Return (x, y) of the center of cell containing provided text 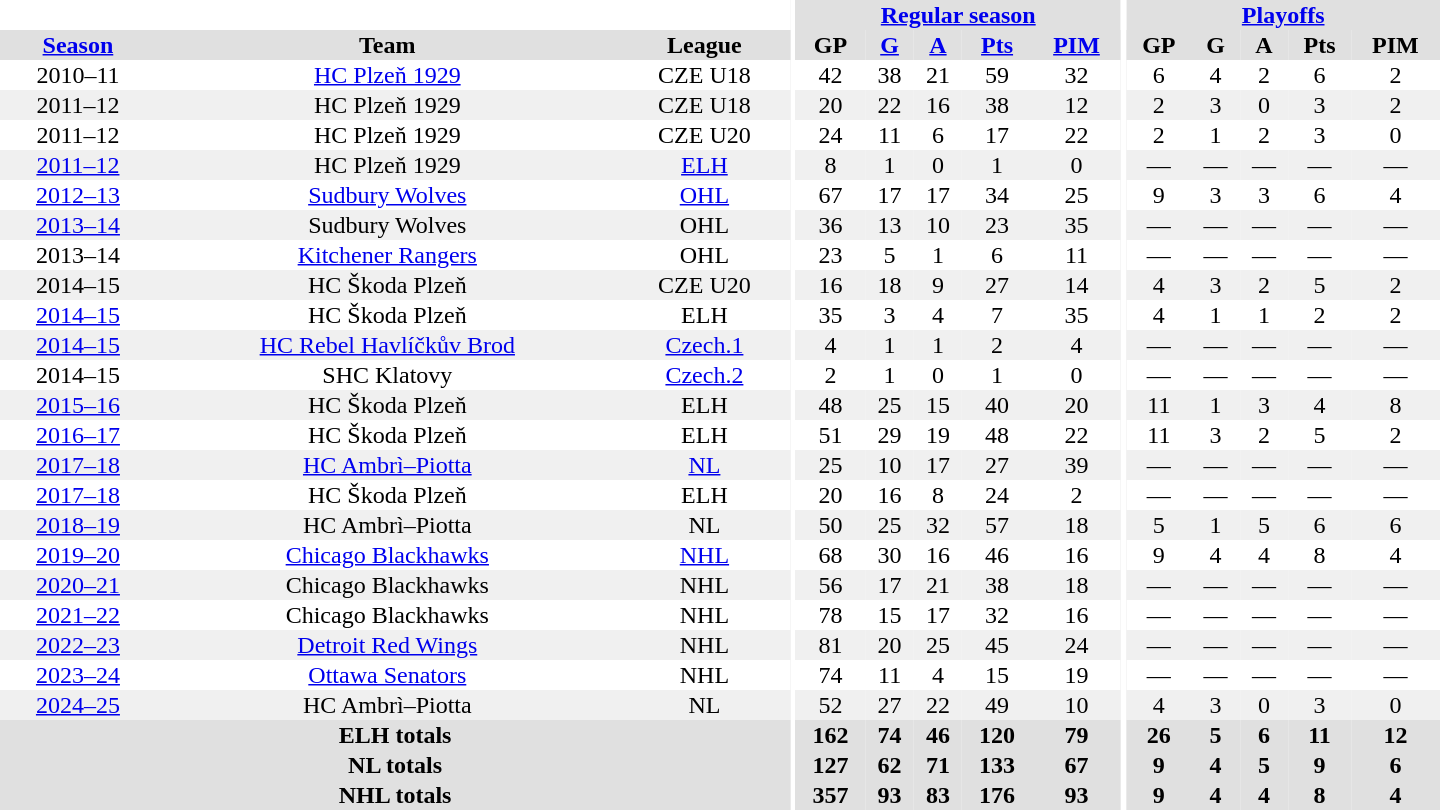
2012–13 (78, 195)
26 (1158, 735)
120 (997, 735)
Kitchener Rangers (388, 255)
Regular season (958, 15)
78 (831, 615)
2024–25 (78, 705)
Ottawa Senators (388, 675)
SHC Klatovy (388, 375)
68 (831, 555)
2023–24 (78, 675)
133 (997, 765)
79 (1076, 735)
Playoffs (1283, 15)
59 (997, 75)
2022–23 (78, 645)
45 (997, 645)
42 (831, 75)
127 (831, 765)
50 (831, 525)
162 (831, 735)
NHL totals (395, 795)
Team (388, 45)
49 (997, 705)
2020–21 (78, 585)
League (704, 45)
39 (1076, 465)
176 (997, 795)
14 (1076, 285)
30 (889, 555)
Czech.2 (704, 375)
81 (831, 645)
36 (831, 225)
2015–16 (78, 405)
29 (889, 435)
13 (889, 225)
2010–11 (78, 75)
2019–20 (78, 555)
7 (997, 315)
71 (938, 765)
56 (831, 585)
Season (78, 45)
2021–22 (78, 615)
357 (831, 795)
ELH totals (395, 735)
52 (831, 705)
40 (997, 405)
HC Rebel Havlíčkův Brod (388, 345)
34 (997, 195)
NL totals (395, 765)
2018–19 (78, 525)
Detroit Red Wings (388, 645)
57 (997, 525)
51 (831, 435)
Czech.1 (704, 345)
2016–17 (78, 435)
83 (938, 795)
62 (889, 765)
